Scan for the cell matching the given text and deliver its [X, Y] coordinate at center. 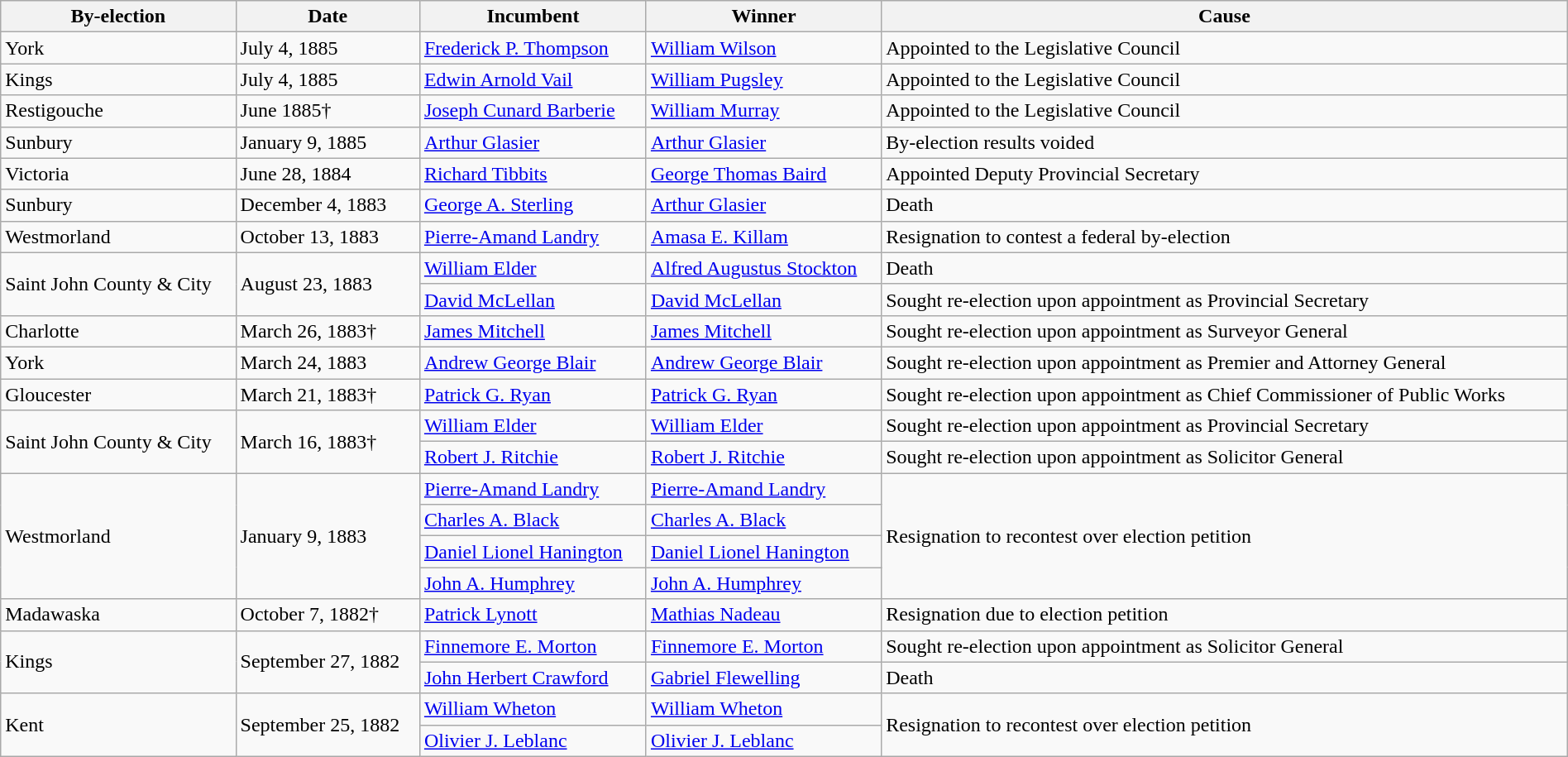
William Wilson [763, 48]
March 21, 1883† [327, 395]
June 1885† [327, 111]
Amasa E. Killam [763, 237]
August 23, 1883 [327, 284]
Sought re-election upon appointment as Premier and Attorney General [1225, 362]
By-election results voided [1225, 142]
Kent [118, 725]
William Pugsley [763, 79]
Cause [1225, 17]
George Thomas Baird [763, 174]
Charlotte [118, 331]
September 27, 1882 [327, 662]
John Herbert Crawford [533, 678]
Frederick P. Thompson [533, 48]
By-election [118, 17]
March 24, 1883 [327, 362]
March 26, 1883† [327, 331]
Resignation to contest a federal by-election [1225, 237]
Mathias Nadeau [763, 615]
Edwin Arnold Vail [533, 79]
September 25, 1882 [327, 725]
Joseph Cunard Barberie [533, 111]
October 13, 1883 [327, 237]
Sought re-election upon appointment as Surveyor General [1225, 331]
Victoria [118, 174]
Gabriel Flewelling [763, 678]
Richard Tibbits [533, 174]
Patrick Lynott [533, 615]
Date [327, 17]
Incumbent [533, 17]
Appointed Deputy Provincial Secretary [1225, 174]
Madawaska [118, 615]
William Murray [763, 111]
June 28, 1884 [327, 174]
Alfred Augustus Stockton [763, 268]
January 9, 1883 [327, 536]
George A. Sterling [533, 205]
October 7, 1882† [327, 615]
December 4, 1883 [327, 205]
Restigouche [118, 111]
Gloucester [118, 395]
Resignation due to election petition [1225, 615]
Winner [763, 17]
January 9, 1885 [327, 142]
March 16, 1883† [327, 442]
Sought re-election upon appointment as Chief Commissioner of Public Works [1225, 395]
